Find where the given text appears and provide that cell's center as [X, Y] coordinate. 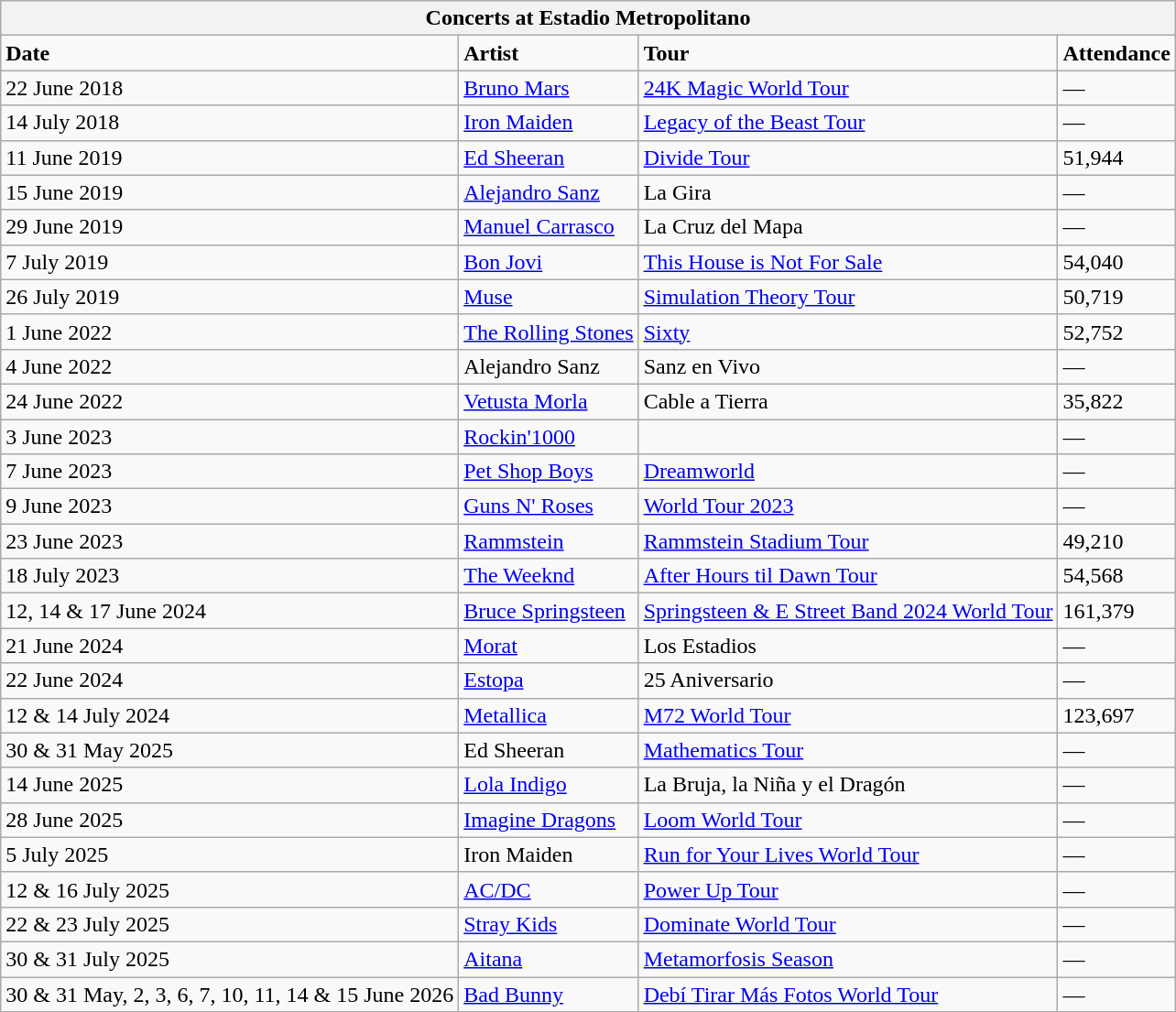
Vetusta Morla [549, 401]
30 & 31 May, 2, 3, 6, 7, 10, 11, 14 & 15 June 2026 [230, 994]
Concerts at Estadio Metropolitano [588, 18]
161,379 [1116, 611]
Sanz en Vivo [848, 366]
Guns N' Roses [549, 506]
21 June 2024 [230, 646]
Divide Tour [848, 158]
Artist [549, 53]
World Tour 2023 [848, 506]
AC/DC [549, 889]
Tour [848, 53]
Estopa [549, 680]
Bad Bunny [549, 994]
Bruce Springsteen [549, 611]
4 June 2022 [230, 366]
The Weeknd [549, 576]
Sixty [848, 332]
50,719 [1116, 297]
54,040 [1116, 262]
54,568 [1116, 576]
Rammstein [549, 541]
Springsteen & E Street Band 2024 World Tour [848, 611]
Attendance [1116, 53]
Loom World Tour [848, 820]
La Bruja, la Niña y el Dragón [848, 785]
5 July 2025 [230, 854]
12, 14 & 17 June 2024 [230, 611]
Date [230, 53]
Rockin'1000 [549, 437]
Imagine Dragons [549, 820]
30 & 31 May 2025 [230, 750]
Metamorfosis Season [848, 959]
Metallica [549, 715]
Aitana [549, 959]
Manuel Carrasco [549, 227]
12 & 16 July 2025 [230, 889]
This House is Not For Sale [848, 262]
29 June 2019 [230, 227]
Dominate World Tour [848, 924]
7 July 2019 [230, 262]
3 June 2023 [230, 437]
22 June 2018 [230, 88]
51,944 [1116, 158]
Mathematics Tour [848, 750]
24 June 2022 [230, 401]
Debí Tirar Más Fotos World Tour [848, 994]
M72 World Tour [848, 715]
22 June 2024 [230, 680]
14 June 2025 [230, 785]
La Gira [848, 192]
22 & 23 July 2025 [230, 924]
123,697 [1116, 715]
Morat [549, 646]
Dreamworld [848, 472]
26 July 2019 [230, 297]
The Rolling Stones [549, 332]
18 July 2023 [230, 576]
12 & 14 July 2024 [230, 715]
After Hours til Dawn Tour [848, 576]
Cable a Tierra [848, 401]
Pet Shop Boys [549, 472]
Rammstein Stadium Tour [848, 541]
15 June 2019 [230, 192]
La Cruz del Mapa [848, 227]
25 Aniversario [848, 680]
Power Up Tour [848, 889]
Simulation Theory Tour [848, 297]
Bon Jovi [549, 262]
Los Estadios [848, 646]
Stray Kids [549, 924]
49,210 [1116, 541]
11 June 2019 [230, 158]
Legacy of the Beast Tour [848, 123]
52,752 [1116, 332]
28 June 2025 [230, 820]
Bruno Mars [549, 88]
9 June 2023 [230, 506]
7 June 2023 [230, 472]
24K Magic World Tour [848, 88]
Lola Indigo [549, 785]
30 & 31 July 2025 [230, 959]
Run for Your Lives World Tour [848, 854]
23 June 2023 [230, 541]
35,822 [1116, 401]
Muse [549, 297]
14 July 2018 [230, 123]
1 June 2022 [230, 332]
